Scan for the cell matching the given text and deliver its (X, Y) coordinate at center. 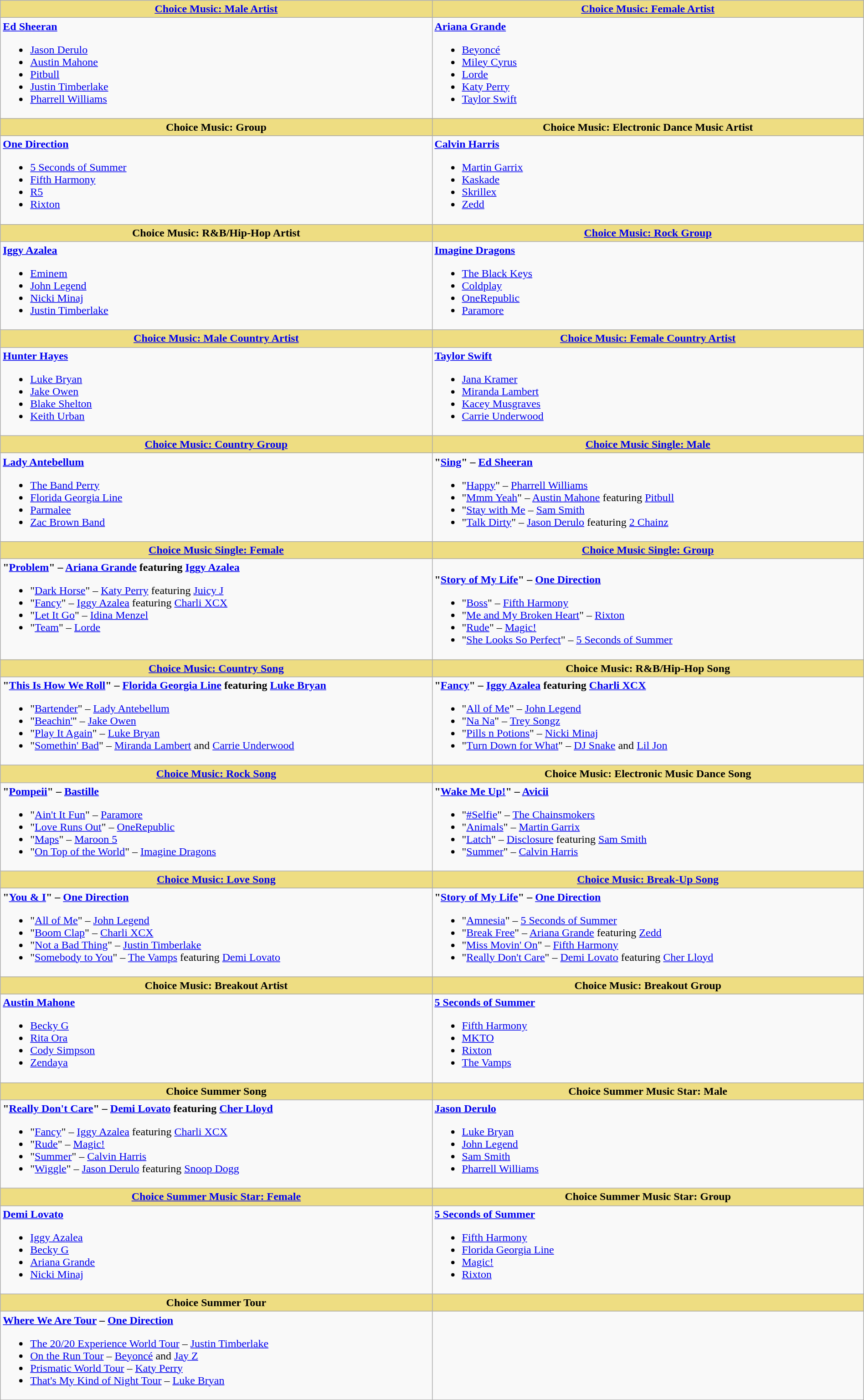
Austin MahoneBecky GRita OraCody SimpsonZendaya (216, 1038)
5 Seconds of SummerFifth HarmonyMKTORixtonThe Vamps (648, 1038)
Demi LovatoIggy AzaleaBecky GAriana GrandeNicki Minaj (216, 1250)
Jason DeruloLuke BryanJohn LegendSam SmithPharrell Williams (648, 1144)
Choice Summer Music Star: Female (216, 1197)
Choice Music: Male Artist (216, 9)
Choice Music: Country Group (216, 444)
Choice Music: Break-Up Song (648, 880)
"Pompeii" – Bastille"Ain't It Fun" – Paramore"Love Runs Out" – OneRepublic"Maps" – Maroon 5"On Top of the World" – Imagine Dragons (216, 827)
Choice Music: Electronic Music Dance Song (648, 774)
Taylor SwiftJana KramerMiranda LambertKacey MusgravesCarrie Underwood (648, 391)
Choice Music: Group (216, 127)
Choice Music: R&B/Hip-Hop Artist (216, 233)
Choice Music: Breakout Group (648, 985)
5 Seconds of SummerFifth HarmonyFlorida Georgia LineMagic!Rixton (648, 1250)
Ariana GrandeBeyoncéMiley CyrusLordeKaty PerryTaylor Swift (648, 68)
Choice Music Single: Male (648, 444)
Imagine DragonsThe Black KeysColdplayOneRepublicParamore (648, 286)
Choice Music: Breakout Artist (216, 985)
"Wake Me Up!" – Avicii"#Selfie" – The Chainsmokers"Animals" – Martin Garrix"Latch" – Disclosure featuring Sam Smith"Summer" – Calvin Harris (648, 827)
Choice Music: R&B/Hip-Hop Song (648, 668)
Choice Music Single: Group (648, 550)
Lady AntebellumThe Band PerryFlorida Georgia LineParmaleeZac Brown Band (216, 497)
One Direction5 Seconds of SummerFifth HarmonyR5Rixton (216, 180)
Choice Summer Tour (216, 1303)
Choice Music: Love Song (216, 880)
Choice Music: Male Country Artist (216, 338)
"Story of My Life" – One Direction"Boss" – Fifth Harmony"Me and My Broken Heart" – Rixton"Rude" – Magic!"She Looks So Perfect" – 5 Seconds of Summer (648, 609)
Choice Music: Country Song (216, 668)
Choice Music: Electronic Dance Music Artist (648, 127)
Choice Music: Female Artist (648, 9)
Iggy AzaleaEminemJohn LegendNicki MinajJustin Timberlake (216, 286)
Choice Summer Music Star: Group (648, 1197)
Choice Music Single: Female (216, 550)
Choice Summer Song (216, 1091)
Choice Summer Music Star: Male (648, 1091)
Hunter HayesLuke BryanJake OwenBlake SheltonKeith Urban (216, 391)
Calvin HarrisMartin GarrixKaskadeSkrillexZedd (648, 180)
Choice Music: Female Country Artist (648, 338)
Ed SheeranJason DeruloAustin MahonePitbullJustin TimberlakePharrell Williams (216, 68)
Choice Music: Rock Group (648, 233)
Choice Music: Rock Song (216, 774)
